Capture the cell that displays the provided text and extract its [x, y] central coordinate. 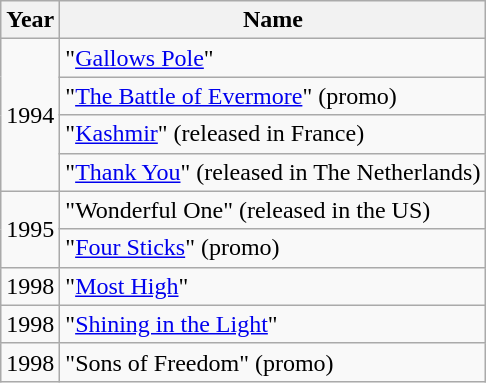
1995 [30, 229]
Name [273, 20]
Year [30, 20]
1994 [30, 115]
"Sons of Freedom" (promo) [273, 362]
"Kashmir" (released in France) [273, 134]
"The Battle of Evermore" (promo) [273, 96]
"Four Sticks" (promo) [273, 248]
"Thank You" (released in The Netherlands) [273, 172]
"Wonderful One" (released in the US) [273, 210]
"Shining in the Light" [273, 324]
"Gallows Pole" [273, 58]
"Most High" [273, 286]
